For the text-containing cell, return its midpoint in (X, Y) coordinate format. 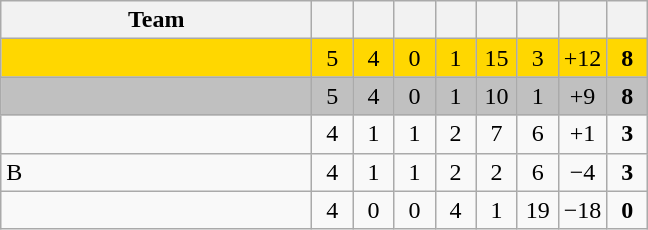
15 (496, 58)
Team (156, 20)
−18 (582, 210)
+9 (582, 96)
10 (496, 96)
7 (496, 134)
19 (538, 210)
B (156, 172)
−4 (582, 172)
+12 (582, 58)
+1 (582, 134)
